Determine the (x, y) coordinate at the center of the cell enclosing the given text.  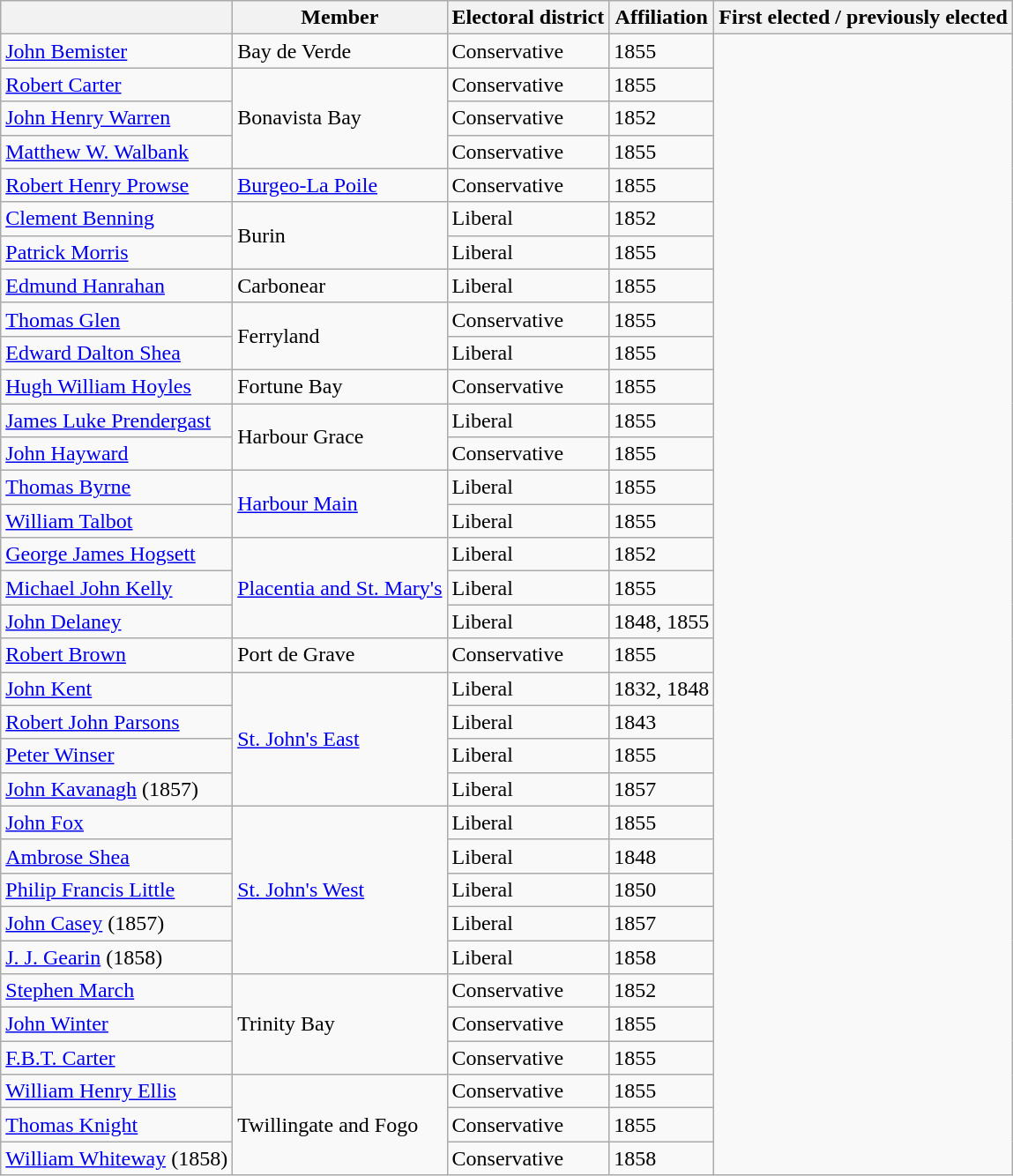
Member (340, 18)
1850 (661, 889)
Stephen March (116, 991)
George James Hogsett (116, 555)
John Fox (116, 822)
First elected / previously elected (864, 18)
Michael John Kelly (116, 588)
Electoral district (528, 18)
Clement Benning (116, 219)
Robert Brown (116, 655)
Affiliation (661, 18)
John Hayward (116, 454)
Edmund Hanrahan (116, 286)
Harbour Main (340, 504)
John Winter (116, 1024)
1848, 1855 (661, 621)
Robert John Parsons (116, 722)
St. John's East (340, 739)
Edward Dalton Shea (116, 353)
Robert Carter (116, 85)
Fortune Bay (340, 386)
Carbonear (340, 286)
Matthew W. Walbank (116, 152)
Robert Henry Prowse (116, 185)
John Kavanagh (1857) (116, 789)
John Casey (1857) (116, 923)
J. J. Gearin (1858) (116, 956)
Bonavista Bay (340, 118)
Thomas Glen (116, 319)
1832, 1848 (661, 688)
Thomas Knight (116, 1125)
Port de Grave (340, 655)
William Henry Ellis (116, 1091)
Burgeo-La Poile (340, 185)
Twillingate and Fogo (340, 1125)
James Luke Prendergast (116, 421)
1848 (661, 856)
Hugh William Hoyles (116, 386)
Burin (340, 235)
Harbour Grace (340, 437)
Patrick Morris (116, 252)
1843 (661, 722)
John Delaney (116, 621)
Philip Francis Little (116, 889)
Trinity Bay (340, 1024)
Peter Winser (116, 755)
St. John's West (340, 889)
John Bemister (116, 51)
Ambrose Shea (116, 856)
John Henry Warren (116, 118)
William Talbot (116, 521)
F.B.T. Carter (116, 1058)
Bay de Verde (340, 51)
William Whiteway (1858) (116, 1158)
John Kent (116, 688)
Placentia and St. Mary's (340, 588)
Thomas Byrne (116, 488)
Ferryland (340, 336)
